Find where the given text appears and provide that cell's center as [x, y] coordinate. 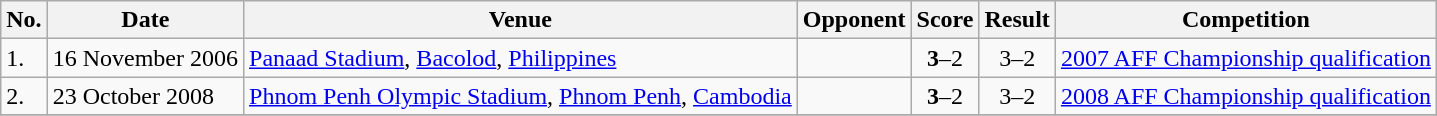
1. [24, 58]
Result [1017, 20]
16 November 2006 [145, 58]
Venue [521, 20]
2008 AFF Championship qualification [1246, 96]
2. [24, 96]
No. [24, 20]
Score [945, 20]
Panaad Stadium, Bacolod, Philippines [521, 58]
23 October 2008 [145, 96]
Opponent [854, 20]
2007 AFF Championship qualification [1246, 58]
Date [145, 20]
Phnom Penh Olympic Stadium, Phnom Penh, Cambodia [521, 96]
Competition [1246, 20]
